Capture the cell that displays the provided text and extract its [x, y] central coordinate. 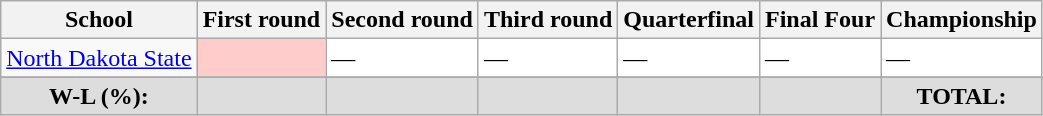
North Dakota State [99, 58]
Third round [548, 20]
TOTAL: [962, 96]
Championship [962, 20]
Quarterfinal [689, 20]
School [99, 20]
Final Four [820, 20]
Second round [402, 20]
W-L (%): [99, 96]
First round [262, 20]
